Return [x, y] of the center of cell containing provided text 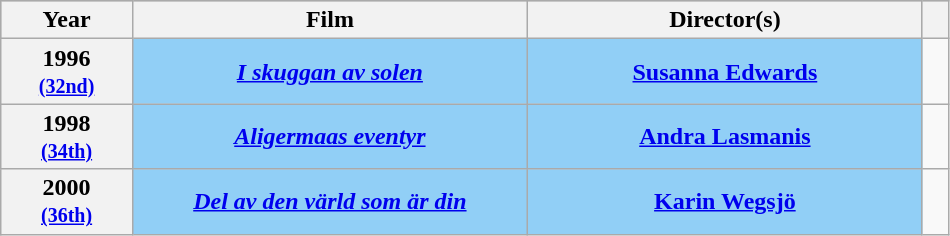
Del av den värld som är din [330, 202]
Aligermaas eventyr [330, 136]
1998(34th) [67, 136]
I skuggan av solen [330, 72]
Director(s) [724, 20]
Andra Lasmanis [724, 136]
Film [330, 20]
2000(36th) [67, 202]
Karin Wegsjö [724, 202]
Susanna Edwards [724, 72]
1996(32nd) [67, 72]
Year [67, 20]
